Detect which cell encompasses the target text, then output its (X, Y) center coordinate. 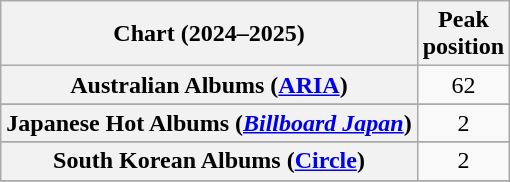
Peakposition (463, 34)
Japanese Hot Albums (Billboard Japan) (209, 123)
South Korean Albums (Circle) (209, 161)
Chart (2024–2025) (209, 34)
62 (463, 85)
Australian Albums (ARIA) (209, 85)
